Provide the [x, y] coordinate of the cell's center where the given text is located.  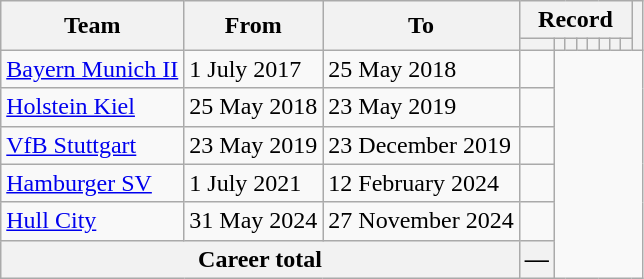
To [421, 26]
From [254, 26]
Bayern Munich II [92, 69]
31 May 2024 [254, 221]
— [536, 259]
Holstein Kiel [92, 107]
VfB Stuttgart [92, 145]
1 July 2017 [254, 69]
Career total [260, 259]
27 November 2024 [421, 221]
Record [575, 20]
12 February 2024 [421, 183]
Hamburger SV [92, 183]
Team [92, 26]
1 July 2021 [254, 183]
23 December 2019 [421, 145]
Hull City [92, 221]
